Identify which cell holds the provided text, then report its [x, y] central coordinate. 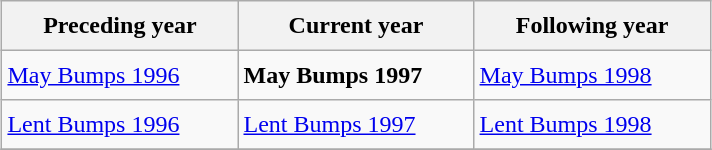
Lent Bumps 1997 [356, 125]
May Bumps 1997 [356, 75]
Current year [356, 26]
Following year [592, 26]
May Bumps 1998 [592, 75]
May Bumps 1996 [120, 75]
Lent Bumps 1996 [120, 125]
Lent Bumps 1998 [592, 125]
Preceding year [120, 26]
